For the text-containing cell, return its midpoint in (x, y) coordinate format. 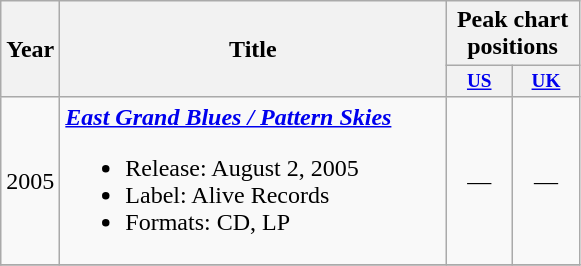
UK (546, 82)
Peak chart positions (512, 34)
2005 (30, 180)
Title (253, 50)
East Grand Blues / Pattern SkiesRelease: August 2, 2005Label: Alive RecordsFormats: CD, LP (253, 180)
Year (30, 50)
US (480, 82)
